For the text-containing cell, return its midpoint in [X, Y] coordinate format. 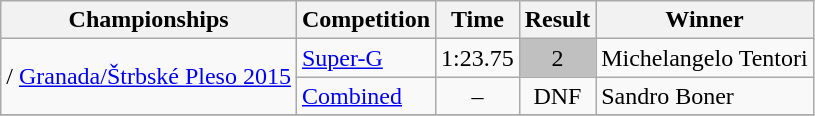
– [478, 96]
Result [557, 20]
Winner [705, 20]
Super-G [366, 58]
1:23.75 [478, 58]
Combined [366, 96]
Sandro Boner [705, 96]
Championships [149, 20]
DNF [557, 96]
/ Granada/Štrbské Pleso 2015 [149, 77]
Competition [366, 20]
2 [557, 58]
Time [478, 20]
Michelangelo Tentori [705, 58]
